Find where the given text appears and provide that cell's center as [X, Y] coordinate. 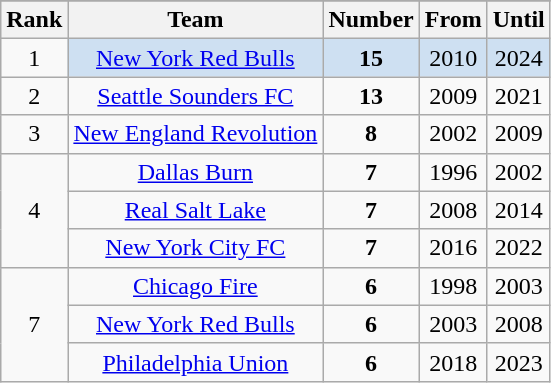
Real Salt Lake [196, 210]
15 [371, 58]
Philadelphia Union [196, 362]
Number [371, 20]
8 [371, 134]
From [453, 20]
13 [371, 96]
2016 [453, 248]
1 [34, 58]
1998 [453, 286]
2022 [518, 248]
2018 [453, 362]
4 [34, 210]
2014 [518, 210]
New York City FC [196, 248]
New England Revolution [196, 134]
2024 [518, 58]
Rank [34, 20]
2010 [453, 58]
2 [34, 96]
Dallas Burn [196, 172]
3 [34, 134]
2023 [518, 362]
Seattle Sounders FC [196, 96]
Until [518, 20]
1996 [453, 172]
2021 [518, 96]
Team [196, 20]
Chicago Fire [196, 286]
